Provide the (X, Y) coordinate of the cell's center where the given text is located.  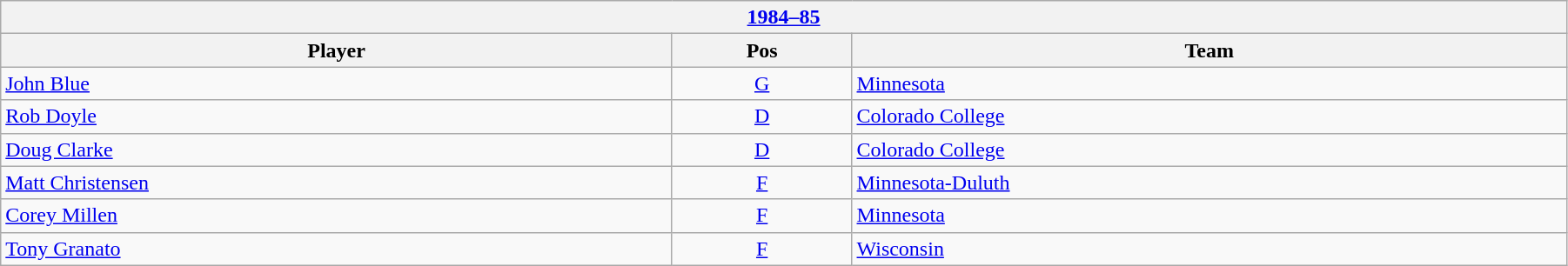
Corey Millen (337, 216)
Rob Doyle (337, 116)
Team (1210, 50)
John Blue (337, 83)
Player (337, 50)
G (762, 83)
Minnesota-Duluth (1210, 183)
Wisconsin (1210, 249)
Pos (762, 50)
1984–85 (784, 17)
Matt Christensen (337, 183)
Doug Clarke (337, 150)
Tony Granato (337, 249)
